Detect which cell encompasses the target text, then output its (X, Y) center coordinate. 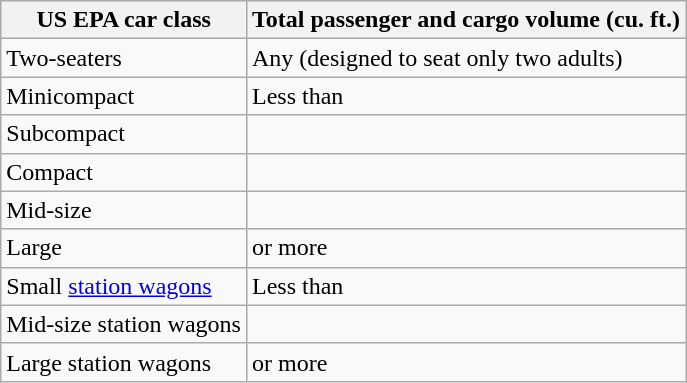
Subcompact (124, 134)
Any (designed to seat only two adults) (466, 58)
Total passenger and cargo volume (cu. ft.) (466, 20)
Mid-size station wagons (124, 324)
Minicompact (124, 96)
Large station wagons (124, 362)
Two-seaters (124, 58)
US EPA car class (124, 20)
Small station wagons (124, 286)
Compact (124, 172)
Mid-size (124, 210)
Large (124, 248)
